Pinpoint the cell where the given text exists, returning its [x, y] midpoint coordinate. 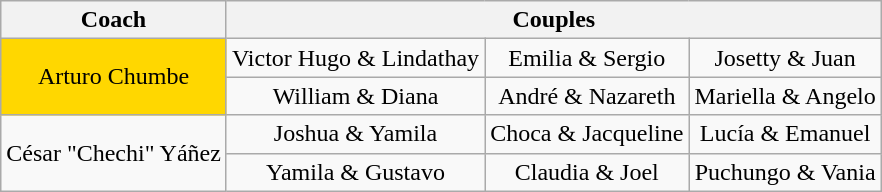
Josetty & Juan [785, 58]
André & Nazareth [587, 96]
Coach [114, 20]
Yamila & Gustavo [355, 172]
Mariella & Angelo [785, 96]
Couples [554, 20]
William & Diana [355, 96]
Arturo Chumbe [114, 77]
Choca & Jacqueline [587, 134]
Puchungo & Vania [785, 172]
Victor Hugo & Lindathay [355, 58]
Joshua & Yamila [355, 134]
Claudia & Joel [587, 172]
César "Chechi" Yáñez [114, 153]
Lucía & Emanuel [785, 134]
Emilia & Sergio [587, 58]
